Find where the given text appears and provide that cell's center as [x, y] coordinate. 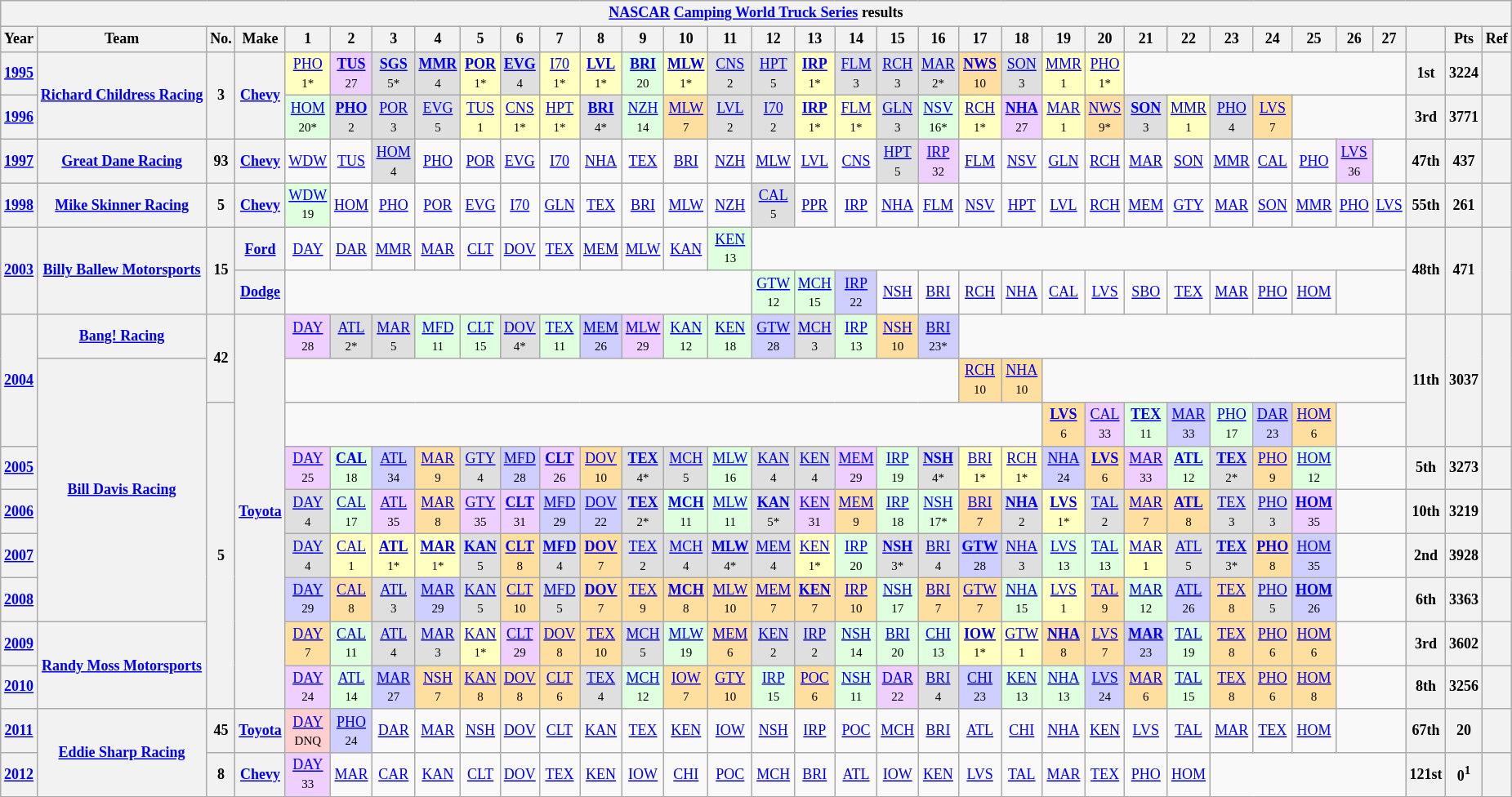
GTY35 [480, 512]
ATL5 [1189, 555]
LVL1* [601, 73]
8th [1426, 687]
121st [1426, 775]
MFD4 [560, 555]
Bang! Racing [121, 336]
MLW11 [730, 512]
TEX9 [642, 599]
KEN2 [774, 643]
3273 [1464, 468]
NHA13 [1064, 687]
2008 [20, 599]
Billy Ballew Motorsports [121, 271]
NSH14 [856, 643]
TEX4* [642, 468]
MLW7 [686, 118]
TAL9 [1104, 599]
TAL15 [1189, 687]
MAR27 [394, 687]
DAY [308, 249]
3363 [1464, 599]
2011 [20, 731]
55th [1426, 205]
PHO9 [1273, 468]
MEM9 [856, 512]
12 [774, 39]
MLW16 [730, 468]
MEM6 [730, 643]
NHA2 [1022, 512]
5th [1426, 468]
ATL14 [351, 687]
CLT26 [560, 468]
EVG4 [520, 73]
NSH17* [939, 512]
CLT31 [520, 512]
PHO17 [1232, 424]
1st [1426, 73]
42 [221, 358]
BRI1* [980, 468]
MAR2* [939, 73]
1 [308, 39]
KEN4 [814, 468]
TUS27 [351, 73]
DAYDNQ [308, 731]
KAN4 [774, 468]
Ref [1496, 39]
NWS9* [1104, 118]
DAY29 [308, 599]
CNS2 [730, 73]
MCH12 [642, 687]
CAL18 [351, 468]
2012 [20, 775]
POR1* [480, 73]
LVS36 [1354, 161]
CAL8 [351, 599]
NHA27 [1022, 118]
3256 [1464, 687]
MCH8 [686, 599]
MLW1* [686, 73]
CNS1* [520, 118]
HOM26 [1314, 599]
11 [730, 39]
16 [939, 39]
TEX10 [601, 643]
HOM4 [394, 161]
IOW7 [686, 687]
IRP22 [856, 292]
MCH15 [814, 292]
NHA24 [1064, 468]
IRP20 [856, 555]
CAR [394, 775]
Dodge [260, 292]
437 [1464, 161]
No. [221, 39]
RCH3 [898, 73]
DAY28 [308, 336]
TAL19 [1189, 643]
IRP18 [898, 512]
IRP10 [856, 599]
NWS10 [980, 73]
POR3 [394, 118]
CNS [856, 161]
2009 [20, 643]
FLM1* [856, 118]
2007 [20, 555]
471 [1464, 271]
MAR12 [1146, 599]
Eddie Sharp Racing [121, 753]
2005 [20, 468]
3224 [1464, 73]
DOV22 [601, 512]
SGS5* [394, 73]
KEN1* [814, 555]
01 [1464, 775]
Bill Davis Racing [121, 490]
3602 [1464, 643]
CLT6 [560, 687]
HOM8 [1314, 687]
10th [1426, 512]
24 [1273, 39]
NHA8 [1064, 643]
GTW7 [980, 599]
MAR9 [438, 468]
KAN1* [480, 643]
IRP15 [774, 687]
LVS1 [1064, 599]
TAL13 [1104, 555]
GTW12 [774, 292]
CAL17 [351, 512]
KAN5* [774, 512]
17 [980, 39]
3928 [1464, 555]
CHI13 [939, 643]
CLT10 [520, 599]
13 [814, 39]
DAY33 [308, 775]
LVS1* [1064, 512]
4 [438, 39]
45 [221, 731]
KAN8 [480, 687]
KAN12 [686, 336]
CAL5 [774, 205]
19 [1064, 39]
23 [1232, 39]
9 [642, 39]
47th [1426, 161]
NHA10 [1022, 381]
BRI4* [601, 118]
PHO3 [1273, 512]
GTY4 [480, 468]
2003 [20, 271]
RCH10 [980, 381]
14 [856, 39]
MAR29 [438, 599]
PHO8 [1273, 555]
MAR3 [438, 643]
GTY [1189, 205]
PHO24 [351, 731]
DOV4* [520, 336]
6 [520, 39]
DOV10 [601, 468]
MAR7 [1146, 512]
27 [1389, 39]
NZH14 [642, 118]
18 [1022, 39]
TUS [351, 161]
MCH4 [686, 555]
PHO5 [1273, 599]
IRP2 [814, 643]
LVS13 [1064, 555]
ATL26 [1189, 599]
HPT1* [560, 118]
NSH4* [939, 468]
TAL2 [1104, 512]
CAL1 [351, 555]
I702 [774, 118]
Richard Childress Racing [121, 95]
HPT [1022, 205]
Randy Moss Motorsports [121, 665]
LVL2 [730, 118]
22 [1189, 39]
Mike Skinner Racing [121, 205]
MAR1* [438, 555]
Great Dane Racing [121, 161]
Year [20, 39]
PHO2 [351, 118]
TEX2 [642, 555]
MLW29 [642, 336]
GTY10 [730, 687]
POC6 [814, 687]
Team [121, 39]
3771 [1464, 118]
IRP13 [856, 336]
TUS1 [480, 118]
PPR [814, 205]
Make [260, 39]
MEM29 [856, 468]
GTW1 [1022, 643]
EVG5 [438, 118]
MEM4 [774, 555]
ATL12 [1189, 468]
NHA15 [1022, 599]
ATL4 [394, 643]
HOM12 [1314, 468]
MEM7 [774, 599]
2010 [20, 687]
WDW19 [308, 205]
IRP32 [939, 161]
DAY25 [308, 468]
2nd [1426, 555]
MLW10 [730, 599]
LVS24 [1104, 687]
25 [1314, 39]
MFD11 [438, 336]
DAR23 [1273, 424]
1995 [20, 73]
ATL1* [394, 555]
MLW4* [730, 555]
1996 [20, 118]
2004 [20, 381]
ATL35 [394, 512]
KEN7 [814, 599]
21 [1146, 39]
MFD28 [520, 468]
NSH10 [898, 336]
MFD29 [560, 512]
FLM3 [856, 73]
Ford [260, 249]
ATL2* [351, 336]
MAR8 [438, 512]
MLW19 [686, 643]
TEX4 [601, 687]
MMR4 [438, 73]
10 [686, 39]
261 [1464, 205]
1997 [20, 161]
IRP19 [898, 468]
DAR22 [898, 687]
DAY24 [308, 687]
BRI23* [939, 336]
7 [560, 39]
MEM26 [601, 336]
Pts [1464, 39]
6th [1426, 599]
MCH11 [686, 512]
1998 [20, 205]
NSH17 [898, 599]
CLT29 [520, 643]
KEN31 [814, 512]
TEX3 [1232, 512]
11th [1426, 381]
26 [1354, 39]
HOM20* [308, 118]
CLT8 [520, 555]
DAY7 [308, 643]
NSH11 [856, 687]
ATL34 [394, 468]
67th [1426, 731]
GLN3 [898, 118]
CHI23 [980, 687]
NSH3* [898, 555]
NSH7 [438, 687]
MAR6 [1146, 687]
SBO [1146, 292]
2006 [20, 512]
CAL33 [1104, 424]
NASCAR Camping World Truck Series results [756, 13]
I701* [560, 73]
2 [351, 39]
MAR23 [1146, 643]
48th [1426, 271]
NSV16* [939, 118]
3219 [1464, 512]
PHO4 [1232, 118]
IOW1* [980, 643]
93 [221, 161]
ATL8 [1189, 512]
3037 [1464, 381]
KEN18 [730, 336]
CAL11 [351, 643]
MFD5 [560, 599]
MCH3 [814, 336]
NHA3 [1022, 555]
ATL3 [394, 599]
MAR5 [394, 336]
WDW [308, 161]
TEX3* [1232, 555]
CLT15 [480, 336]
